Return the (x, y) coordinate for the center point of the cell that contains the specified text.  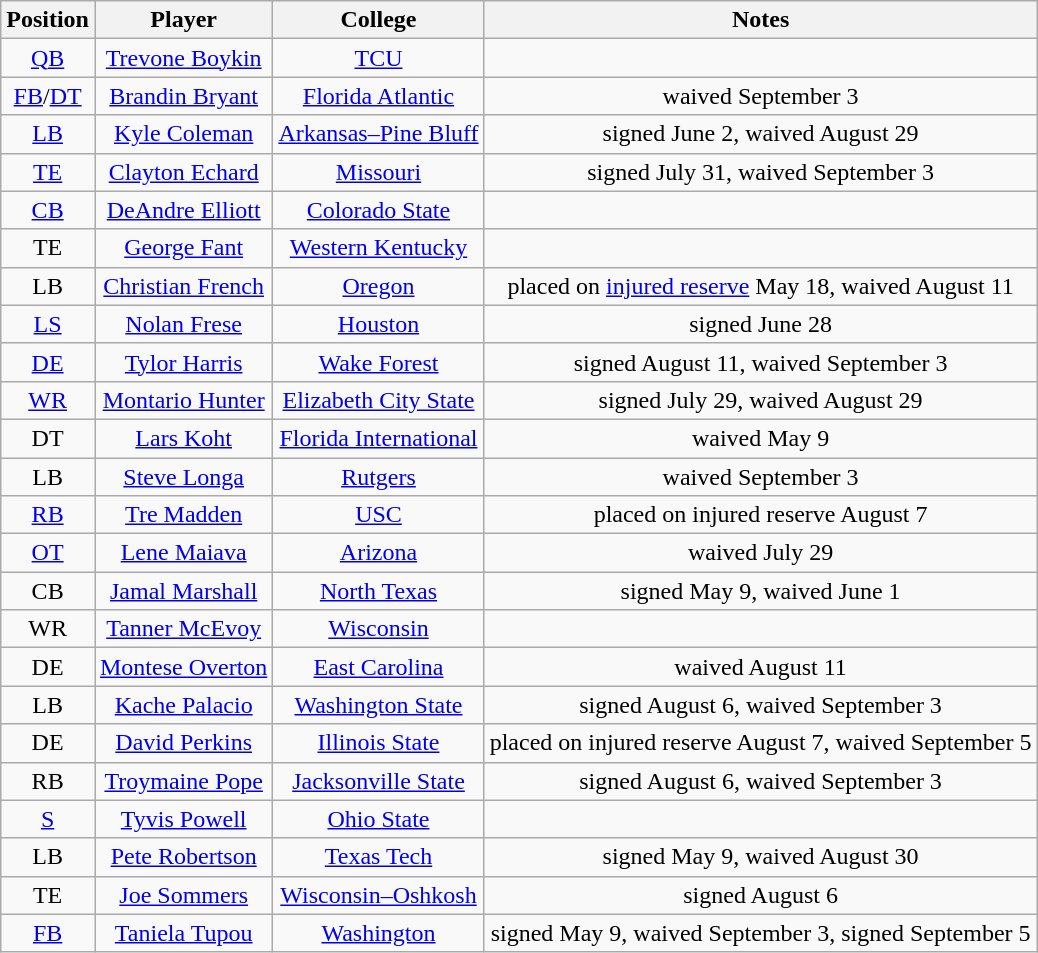
Clayton Echard (183, 172)
signed August 11, waived September 3 (760, 362)
placed on injured reserve August 7, waived September 5 (760, 743)
signed May 9, waived June 1 (760, 591)
East Carolina (378, 667)
Rutgers (378, 477)
Lene Maiava (183, 553)
Washington (378, 933)
Tre Madden (183, 515)
George Fant (183, 248)
signed July 29, waived August 29 (760, 400)
Nolan Frese (183, 324)
FB (48, 933)
Lars Koht (183, 438)
Christian French (183, 286)
Texas Tech (378, 857)
Missouri (378, 172)
Kyle Coleman (183, 134)
Ohio State (378, 819)
Florida Atlantic (378, 96)
signed June 28 (760, 324)
USC (378, 515)
Tylor Harris (183, 362)
Jacksonville State (378, 781)
Pete Robertson (183, 857)
Tanner McEvoy (183, 629)
Position (48, 20)
Wisconsin (378, 629)
Colorado State (378, 210)
Tyvis Powell (183, 819)
Trevone Boykin (183, 58)
College (378, 20)
Elizabeth City State (378, 400)
Wisconsin–Oshkosh (378, 895)
QB (48, 58)
Steve Longa (183, 477)
David Perkins (183, 743)
waived May 9 (760, 438)
placed on injured reserve August 7 (760, 515)
OT (48, 553)
Wake Forest (378, 362)
FB/DT (48, 96)
Western Kentucky (378, 248)
Oregon (378, 286)
S (48, 819)
Brandin Bryant (183, 96)
LS (48, 324)
North Texas (378, 591)
Player (183, 20)
Notes (760, 20)
Taniela Tupou (183, 933)
signed August 6 (760, 895)
placed on injured reserve May 18, waived August 11 (760, 286)
waived August 11 (760, 667)
Washington State (378, 705)
Jamal Marshall (183, 591)
Kache Palacio (183, 705)
Florida International (378, 438)
Montario Hunter (183, 400)
Arkansas–Pine Bluff (378, 134)
Arizona (378, 553)
DeAndre Elliott (183, 210)
Joe Sommers (183, 895)
Illinois State (378, 743)
Houston (378, 324)
signed May 9, waived August 30 (760, 857)
signed May 9, waived September 3, signed September 5 (760, 933)
waived July 29 (760, 553)
Troymaine Pope (183, 781)
signed June 2, waived August 29 (760, 134)
DT (48, 438)
TCU (378, 58)
signed July 31, waived September 3 (760, 172)
Montese Overton (183, 667)
